Provide the [x, y] coordinate of the cell's center where the given text is located.  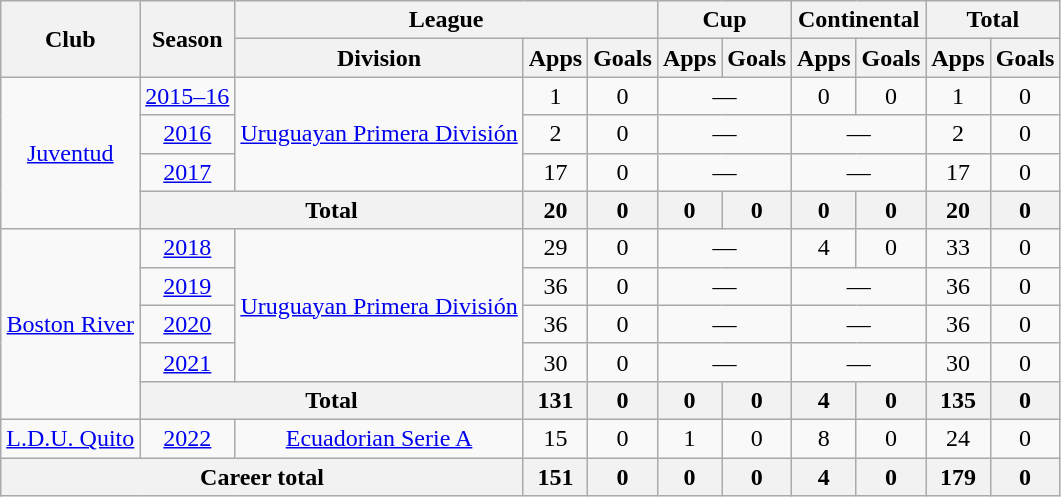
29 [555, 248]
Cup [724, 20]
L.D.U. Quito [70, 438]
Continental [859, 20]
179 [958, 477]
League [446, 20]
Club [70, 39]
2015–16 [188, 96]
151 [555, 477]
33 [958, 248]
2020 [188, 324]
2022 [188, 438]
Ecuadorian Serie A [379, 438]
2017 [188, 172]
Juventud [70, 153]
Boston River [70, 324]
Season [188, 39]
Division [379, 58]
8 [824, 438]
24 [958, 438]
135 [958, 400]
131 [555, 400]
2018 [188, 248]
2021 [188, 362]
2016 [188, 134]
Career total [262, 477]
15 [555, 438]
2019 [188, 286]
